Return the (x, y) coordinate for the center point of the cell that contains the specified text.  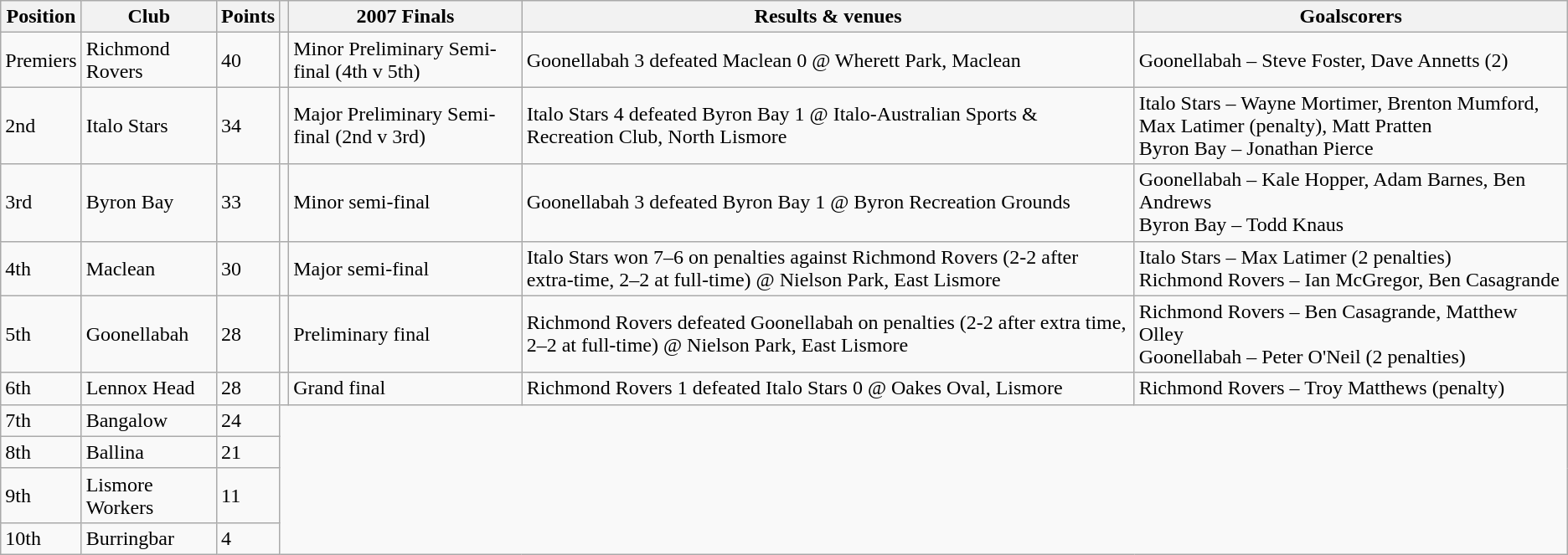
Preliminary final (405, 334)
Italo Stars 4 defeated Byron Bay 1 @ Italo-Australian Sports & Recreation Club, North Lismore (828, 126)
Goonellabah – Kale Hopper, Adam Barnes, Ben AndrewsByron Bay – Todd Knaus (1350, 203)
40 (248, 60)
Byron Bay (149, 203)
Goalscorers (1350, 17)
2nd (41, 126)
9th (41, 496)
2007 Finals (405, 17)
11 (248, 496)
5th (41, 334)
24 (248, 420)
4 (248, 538)
Lennox Head (149, 388)
8th (41, 452)
Results & venues (828, 17)
3rd (41, 203)
21 (248, 452)
Points (248, 17)
Club (149, 17)
Burringbar (149, 538)
10th (41, 538)
Goonellabah 3 defeated Maclean 0 @ Wherett Park, Maclean (828, 60)
Richmond Rovers (149, 60)
4th (41, 268)
Major semi-final (405, 268)
Italo Stars – Wayne Mortimer, Brenton Mumford, Max Latimer (penalty), Matt PrattenByron Bay – Jonathan Pierce (1350, 126)
Lismore Workers (149, 496)
Richmond Rovers – Troy Matthews (penalty) (1350, 388)
Minor semi-final (405, 203)
6th (41, 388)
Grand final (405, 388)
Ballina (149, 452)
Goonellabah – Steve Foster, Dave Annetts (2) (1350, 60)
Position (41, 17)
Maclean (149, 268)
Goonellabah 3 defeated Byron Bay 1 @ Byron Recreation Grounds (828, 203)
Minor Preliminary Semi-final (4th v 5th) (405, 60)
Italo Stars – Max Latimer (2 penalties)Richmond Rovers – Ian McGregor, Ben Casagrande (1350, 268)
34 (248, 126)
Italo Stars won 7–6 on penalties against Richmond Rovers (2-2 after extra-time, 2–2 at full-time) @ Nielson Park, East Lismore (828, 268)
Goonellabah (149, 334)
33 (248, 203)
Italo Stars (149, 126)
30 (248, 268)
Richmond Rovers defeated Goonellabah on penalties (2-2 after extra time, 2–2 at full-time) @ Nielson Park, East Lismore (828, 334)
Premiers (41, 60)
Bangalow (149, 420)
Richmond Rovers – Ben Casagrande, Matthew OlleyGoonellabah – Peter O'Neil (2 penalties) (1350, 334)
Major Preliminary Semi-final (2nd v 3rd) (405, 126)
7th (41, 420)
Richmond Rovers 1 defeated Italo Stars 0 @ Oakes Oval, Lismore (828, 388)
